Locate the cell with the specified text and output its (x, y) center coordinate. 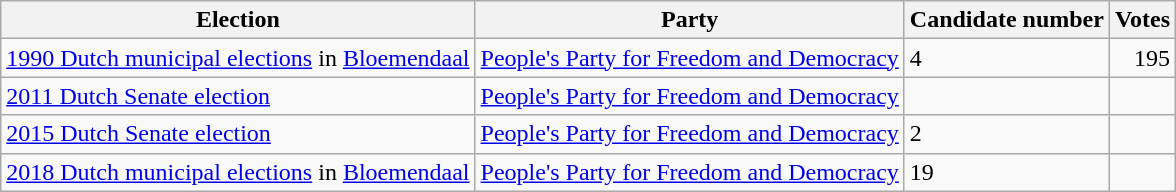
2018 Dutch municipal elections in Bloemendaal (238, 172)
195 (1142, 58)
2 (1006, 134)
Party (690, 20)
1990 Dutch municipal elections in Bloemendaal (238, 58)
Votes (1142, 20)
4 (1006, 58)
2011 Dutch Senate election (238, 96)
2015 Dutch Senate election (238, 134)
Candidate number (1006, 20)
19 (1006, 172)
Election (238, 20)
